Return the (X, Y) coordinate for the center point of the cell that contains the specified text.  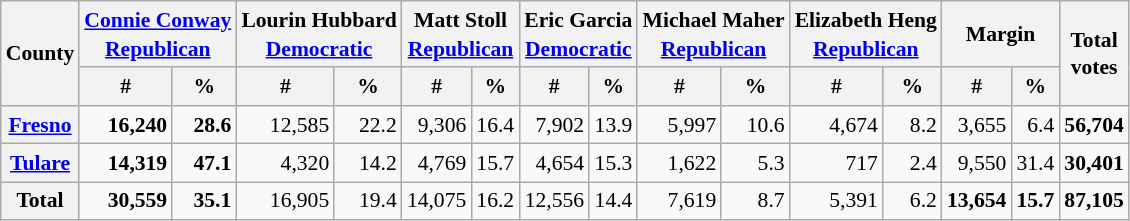
87,105 (1094, 201)
8.2 (912, 125)
7,619 (679, 201)
12,585 (285, 125)
35.1 (204, 201)
12,556 (554, 201)
9,306 (436, 125)
47.1 (204, 163)
Lourin HubbardDemocratic (318, 34)
16.4 (495, 125)
6.4 (1035, 125)
Totalvotes (1094, 53)
4,674 (836, 125)
10.6 (755, 125)
13.9 (613, 125)
4,769 (436, 163)
717 (836, 163)
19.4 (368, 201)
30,559 (126, 201)
Fresno (40, 125)
9,550 (976, 163)
16,240 (126, 125)
Elizabeth HengRepublican (866, 34)
31.4 (1035, 163)
3,655 (976, 125)
6.2 (912, 201)
5.3 (755, 163)
4,320 (285, 163)
14,319 (126, 163)
Michael MaherRepublican (713, 34)
16,905 (285, 201)
1,622 (679, 163)
14,075 (436, 201)
5,997 (679, 125)
Eric GarciaDemocratic (578, 34)
14.4 (613, 201)
8.7 (755, 201)
Margin (1000, 34)
Matt StollRepublican (460, 34)
Tulare (40, 163)
County (40, 53)
13,654 (976, 201)
14.2 (368, 163)
4,654 (554, 163)
30,401 (1094, 163)
Total (40, 201)
22.2 (368, 125)
Connie ConwayRepublican (158, 34)
16.2 (495, 201)
5,391 (836, 201)
2.4 (912, 163)
28.6 (204, 125)
15.3 (613, 163)
7,902 (554, 125)
56,704 (1094, 125)
